Return [x, y] of the center of cell containing provided text 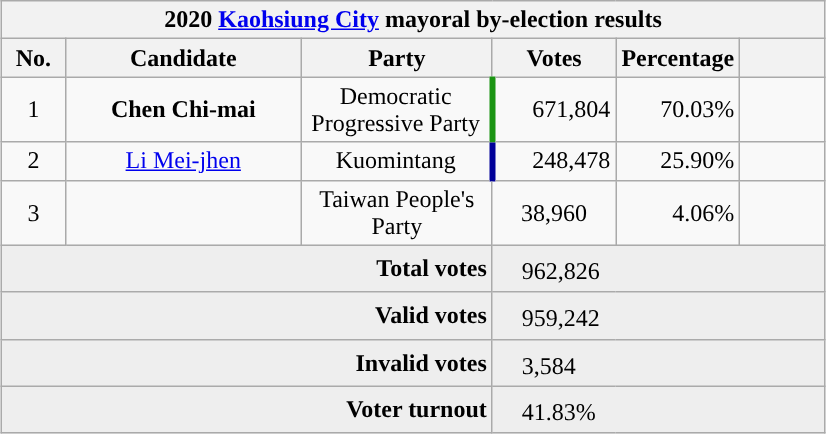
Total votes [248, 268]
Democratic Progressive Party [396, 110]
2020 Kaohsiung City mayoral by-election results [414, 20]
Voter turnout [248, 410]
4.06% [678, 212]
Invalid votes [248, 362]
Percentage [678, 58]
2 [34, 161]
38,960 [554, 212]
Taiwan People's Party [396, 212]
25.90% [678, 161]
671,804 [554, 110]
70.03% [678, 110]
Chen Chi-mai [183, 110]
248,478 [554, 161]
Valid votes [248, 316]
959,242 [658, 316]
3,584 [658, 362]
No. [34, 58]
Li Mei-jhen [183, 161]
3 [34, 212]
962,826 [658, 268]
Party [396, 58]
Candidate [183, 58]
Kuomintang [396, 161]
Votes [554, 58]
1 [34, 110]
41.83% [658, 410]
